Pinpoint the cell where the given text exists, returning its (X, Y) midpoint coordinate. 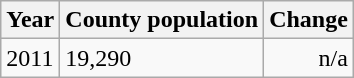
County population (162, 20)
2011 (30, 58)
Year (30, 20)
19,290 (162, 58)
Change (309, 20)
n/a (309, 58)
